From the cell containing the given text, extract its center point as [X, Y] coordinate. 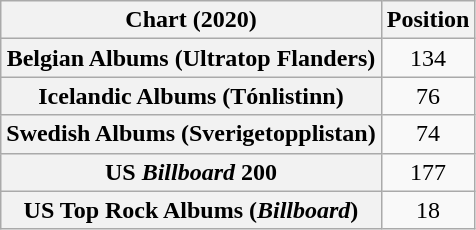
US Top Rock Albums (Billboard) [191, 210]
134 [428, 58]
Position [428, 20]
Icelandic Albums (Tónlistinn) [191, 96]
Belgian Albums (Ultratop Flanders) [191, 58]
74 [428, 134]
76 [428, 96]
Chart (2020) [191, 20]
18 [428, 210]
US Billboard 200 [191, 172]
177 [428, 172]
Swedish Albums (Sverigetopplistan) [191, 134]
